For the text-containing cell, return its midpoint in [x, y] coordinate format. 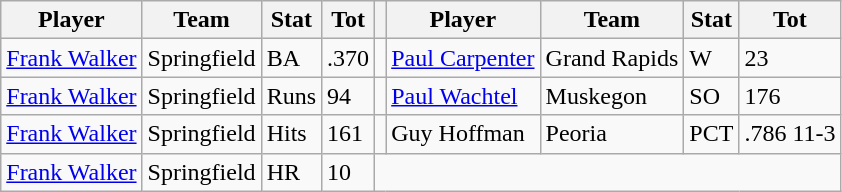
W [712, 58]
Hits [291, 134]
Muskegon [612, 96]
PCT [712, 134]
Peoria [612, 134]
SO [712, 96]
HR [291, 172]
Grand Rapids [612, 58]
23 [790, 58]
.786 11-3 [790, 134]
10 [348, 172]
161 [348, 134]
176 [790, 96]
Paul Wachtel [463, 96]
94 [348, 96]
Runs [291, 96]
BA [291, 58]
.370 [348, 58]
Paul Carpenter [463, 58]
Guy Hoffman [463, 134]
